Search for the cell housing the specified text and yield its [x, y] center coordinate. 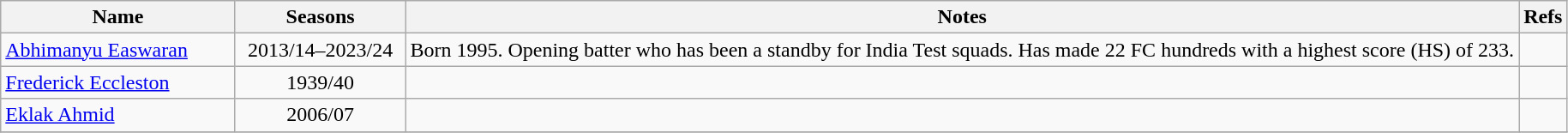
Born 1995. Opening batter who has been a standby for India Test squads. Has made 22 FC hundreds with a highest score (HS) of 233. [962, 50]
Abhimanyu Easwaran [118, 50]
1939/40 [321, 82]
Refs [1543, 17]
2013/14–2023/24 [321, 50]
Eklak Ahmid [118, 115]
Seasons [321, 17]
Frederick Eccleston [118, 82]
2006/07 [321, 115]
Name [118, 17]
Notes [962, 17]
